Return [x, y] of the center of cell containing provided text 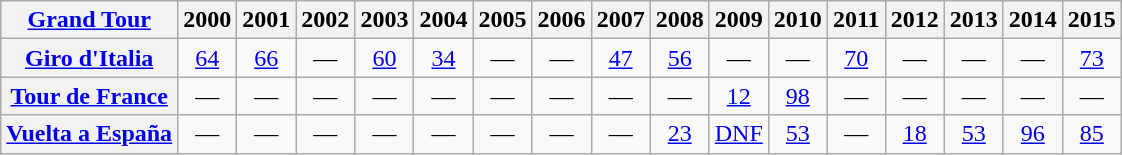
DNF [738, 134]
64 [208, 58]
60 [384, 58]
2014 [1032, 20]
66 [266, 58]
96 [1032, 134]
2005 [502, 20]
2007 [620, 20]
2012 [914, 20]
2004 [444, 20]
Vuelta a España [90, 134]
2006 [562, 20]
2002 [326, 20]
18 [914, 134]
73 [1092, 58]
23 [680, 134]
2015 [1092, 20]
34 [444, 58]
2009 [738, 20]
2001 [266, 20]
2008 [680, 20]
2011 [856, 20]
2000 [208, 20]
Grand Tour [90, 20]
Tour de France [90, 96]
56 [680, 58]
47 [620, 58]
98 [798, 96]
85 [1092, 134]
Giro d'Italia [90, 58]
2010 [798, 20]
12 [738, 96]
70 [856, 58]
2013 [974, 20]
2003 [384, 20]
